Return the [X, Y] coordinate for the center point of the cell that contains the specified text.  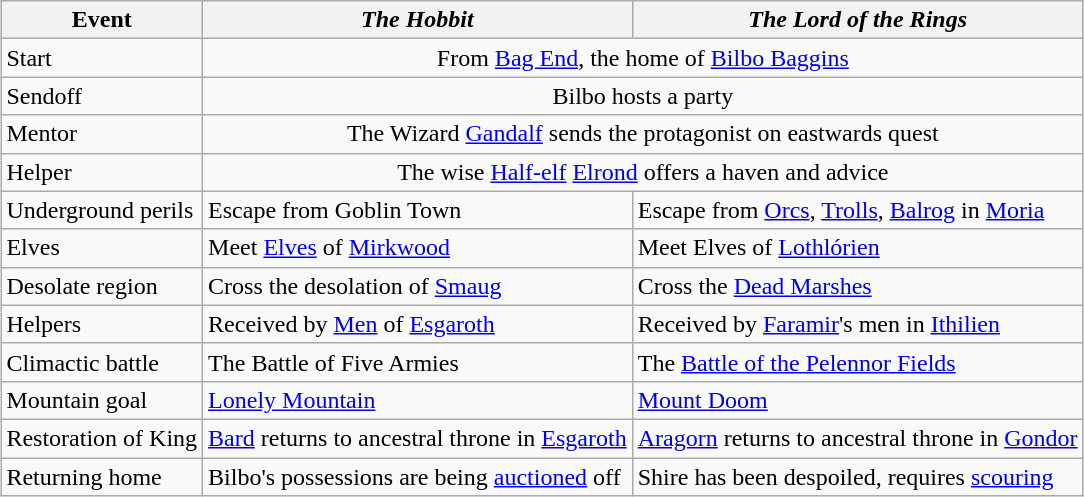
The Battle of the Pelennor Fields [858, 362]
The Battle of Five Armies [418, 362]
The Hobbit [418, 20]
Mountain goal [102, 400]
Bilbo's possessions are being auctioned off [418, 477]
Helper [102, 172]
Climactic battle [102, 362]
Bard returns to ancestral throne in Esgaroth [418, 438]
Lonely Mountain [418, 400]
Restoration of King [102, 438]
Helpers [102, 324]
The wise Half-elf Elrond offers a haven and advice [644, 172]
The Wizard Gandalf sends the protagonist on eastwards quest [644, 134]
Bilbo hosts a party [644, 96]
The Lord of the Rings [858, 20]
Cross the desolation of Smaug [418, 286]
Desolate region [102, 286]
Returning home [102, 477]
Meet Elves of Mirkwood [418, 248]
Underground perils [102, 210]
Shire has been despoiled, requires scouring [858, 477]
Aragorn returns to ancestral throne in Gondor [858, 438]
Mount Doom [858, 400]
Sendoff [102, 96]
Meet Elves of Lothlórien [858, 248]
Escape from Orcs, Trolls, Balrog in Moria [858, 210]
Event [102, 20]
Elves [102, 248]
Received by Men of Esgaroth [418, 324]
Start [102, 58]
From Bag End, the home of Bilbo Baggins [644, 58]
Escape from Goblin Town [418, 210]
Cross the Dead Marshes [858, 286]
Received by Faramir's men in Ithilien [858, 324]
Mentor [102, 134]
